Find where the given text appears and provide that cell's center as (x, y) coordinate. 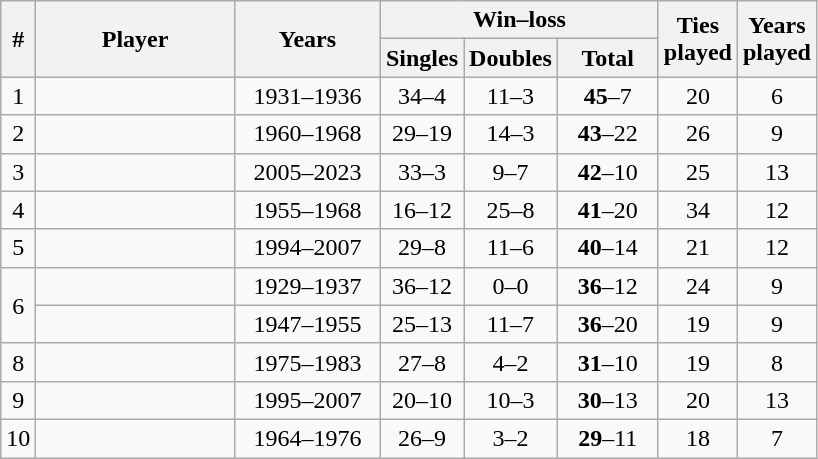
24 (698, 286)
25–13 (422, 324)
1947–1955 (307, 324)
3–2 (511, 438)
43–22 (608, 134)
Singles (422, 58)
30–13 (608, 400)
Yearsplayed (776, 39)
Doubles (511, 58)
1955–1968 (307, 210)
42–10 (608, 172)
34–4 (422, 96)
11–3 (511, 96)
10–3 (511, 400)
Years (307, 39)
Total (608, 58)
5 (18, 248)
16–12 (422, 210)
Win–loss (519, 20)
1960–1968 (307, 134)
29–19 (422, 134)
14–3 (511, 134)
1 (18, 96)
2 (18, 134)
Player (136, 39)
29–8 (422, 248)
21 (698, 248)
1995–2007 (307, 400)
25–8 (511, 210)
18 (698, 438)
26–9 (422, 438)
1931–1936 (307, 96)
4 (18, 210)
1929–1937 (307, 286)
41–20 (608, 210)
11–7 (511, 324)
4–2 (511, 362)
3 (18, 172)
7 (776, 438)
33–3 (422, 172)
1964–1976 (307, 438)
10 (18, 438)
45–7 (608, 96)
20–10 (422, 400)
9–7 (511, 172)
29–11 (608, 438)
31–10 (608, 362)
34 (698, 210)
27–8 (422, 362)
11–6 (511, 248)
# (18, 39)
26 (698, 134)
2005–2023 (307, 172)
25 (698, 172)
0–0 (511, 286)
36–20 (608, 324)
1975–1983 (307, 362)
1994–2007 (307, 248)
40–14 (608, 248)
Tiesplayed (698, 39)
